Determine the [X, Y] coordinate at the center of the cell enclosing the given text.  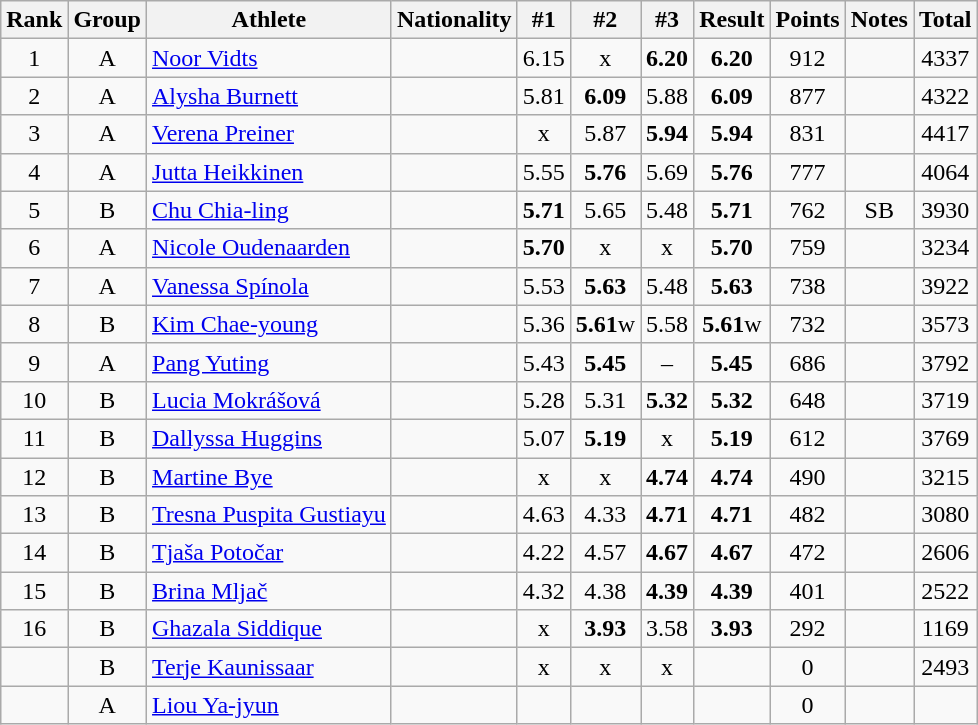
SB [879, 210]
877 [808, 96]
3.58 [668, 629]
3215 [946, 477]
4322 [946, 96]
Chu Chia-ling [270, 210]
Liou Ya-jyun [270, 705]
#3 [668, 20]
14 [34, 553]
13 [34, 515]
612 [808, 438]
759 [808, 248]
1 [34, 58]
5.88 [668, 96]
Tresna Puspita Gustiayu [270, 515]
Result [732, 20]
732 [808, 324]
472 [808, 553]
– [668, 362]
2606 [946, 553]
4064 [946, 172]
5.81 [544, 96]
6 [34, 248]
3719 [946, 400]
3792 [946, 362]
Dallyssa Huggins [270, 438]
3234 [946, 248]
4.57 [605, 553]
777 [808, 172]
Total [946, 20]
4417 [946, 134]
3922 [946, 286]
2 [34, 96]
Kim Chae-young [270, 324]
4337 [946, 58]
831 [808, 134]
Athlete [270, 20]
912 [808, 58]
2522 [946, 591]
5.65 [605, 210]
Martine Bye [270, 477]
2493 [946, 667]
5.55 [544, 172]
10 [34, 400]
738 [808, 286]
5.58 [668, 324]
3930 [946, 210]
3573 [946, 324]
Terje Kaunissaar [270, 667]
762 [808, 210]
7 [34, 286]
Points [808, 20]
Alysha Burnett [270, 96]
648 [808, 400]
5 [34, 210]
#1 [544, 20]
401 [808, 591]
5.69 [668, 172]
15 [34, 591]
Group [108, 20]
3080 [946, 515]
5.53 [544, 286]
Ghazala Siddique [270, 629]
5.43 [544, 362]
482 [808, 515]
4.63 [544, 515]
4.32 [544, 591]
9 [34, 362]
6.15 [544, 58]
490 [808, 477]
Tjaša Potočar [270, 553]
Notes [879, 20]
11 [34, 438]
1169 [946, 629]
#2 [605, 20]
Brina Mljač [270, 591]
4.33 [605, 515]
Vanessa Spínola [270, 286]
686 [808, 362]
Nicole Oudenaarden [270, 248]
16 [34, 629]
Nationality [454, 20]
12 [34, 477]
5.31 [605, 400]
4 [34, 172]
Noor Vidts [270, 58]
Verena Preiner [270, 134]
4.38 [605, 591]
5.07 [544, 438]
Pang Yuting [270, 362]
8 [34, 324]
Jutta Heikkinen [270, 172]
Lucia Mokrášová [270, 400]
5.28 [544, 400]
292 [808, 629]
5.87 [605, 134]
3769 [946, 438]
Rank [34, 20]
3 [34, 134]
4.22 [544, 553]
5.36 [544, 324]
